Scan for the cell matching the given text and deliver its [x, y] coordinate at center. 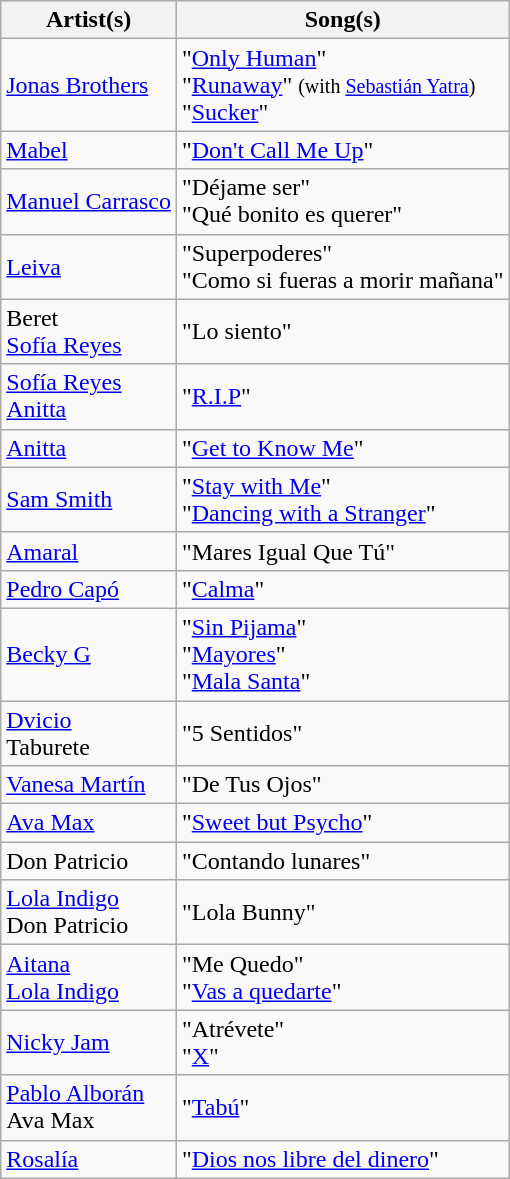
Mabel [89, 150]
Lola IndigoDon Patricio [89, 912]
Pedro Capó [89, 589]
"Don't Call Me Up" [342, 150]
"Mares Igual Que Tú" [342, 551]
Amaral [89, 551]
"Superpoderes""Como si fueras a morir mañana" [342, 266]
"Contando lunares" [342, 861]
"Calma" [342, 589]
AitanaLola Indigo [89, 978]
"Lo siento" [342, 332]
Song(s) [342, 20]
Leiva [89, 266]
"Me Quedo""Vas a quedarte" [342, 978]
Sofía ReyesAnitta [89, 396]
"Stay with Me""Dancing with a Stranger" [342, 500]
Jonas Brothers [89, 85]
Becky G [89, 654]
Manuel Carrasco [89, 202]
Vanesa Martín [89, 785]
"De Tus Ojos" [342, 785]
"Atrévete""X" [342, 1042]
Sam Smith [89, 500]
"Only Human""Runaway" (with Sebastián Yatra)"Sucker" [342, 85]
"R.I.P" [342, 396]
Nicky Jam [89, 1042]
"Dios nos libre del dinero" [342, 1159]
"Sin Pijama" "Mayores""Mala Santa" [342, 654]
"Lola Bunny" [342, 912]
"5 Sentidos" [342, 732]
Rosalía [89, 1159]
Anitta [89, 448]
DvicioTaburete [89, 732]
"Sweet but Psycho" [342, 823]
"Get to Know Me" [342, 448]
Don Patricio [89, 861]
Pablo AlboránAva Max [89, 1108]
"Tabú" [342, 1108]
BeretSofía Reyes [89, 332]
Ava Max [89, 823]
Artist(s) [89, 20]
"Déjame ser""Qué bonito es querer" [342, 202]
